Pinpoint the cell where the given text exists, returning its (X, Y) midpoint coordinate. 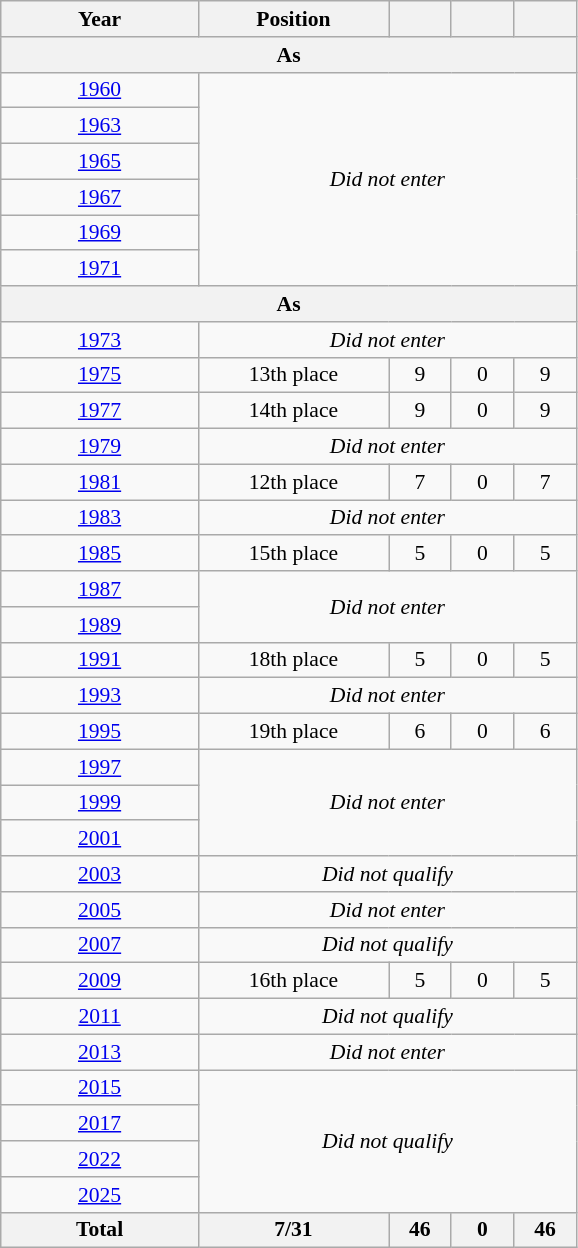
1999 (100, 803)
1997 (100, 767)
1981 (100, 482)
1979 (100, 447)
7/31 (293, 1230)
14th place (293, 411)
16th place (293, 981)
15th place (293, 554)
1989 (100, 625)
19th place (293, 732)
1991 (100, 660)
1977 (100, 411)
2005 (100, 910)
2003 (100, 874)
1965 (100, 162)
2017 (100, 1124)
1985 (100, 554)
2022 (100, 1159)
1967 (100, 197)
1975 (100, 375)
1969 (100, 233)
2011 (100, 1017)
1995 (100, 732)
1963 (100, 126)
Year (100, 19)
2013 (100, 1052)
1960 (100, 90)
18th place (293, 660)
Total (100, 1230)
13th place (293, 375)
1973 (100, 340)
2001 (100, 839)
2015 (100, 1088)
2009 (100, 981)
1993 (100, 696)
1987 (100, 589)
2007 (100, 945)
12th place (293, 482)
1983 (100, 518)
1971 (100, 269)
2025 (100, 1195)
Position (293, 19)
